Determine the (X, Y) coordinate at the center of the cell enclosing the given text.  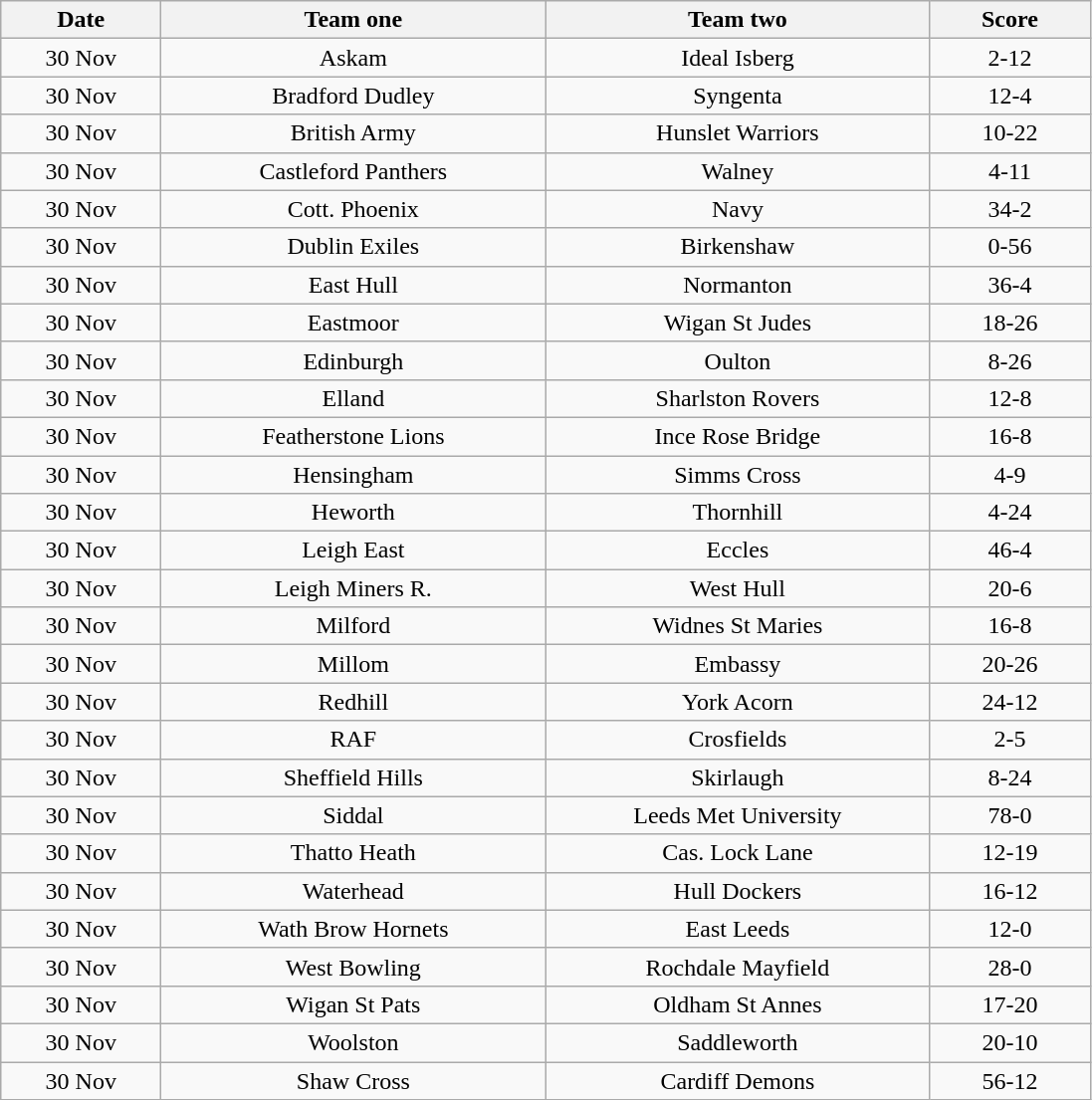
Milford (353, 626)
Eccles (738, 550)
20-26 (1009, 664)
British Army (353, 133)
8-26 (1009, 360)
4-11 (1009, 171)
Thornhill (738, 513)
17-20 (1009, 1004)
Featherstone Lions (353, 436)
Walney (738, 171)
Eastmoor (353, 323)
East Hull (353, 285)
Leigh Miners R. (353, 588)
8-24 (1009, 777)
Rochdale Mayfield (738, 967)
Simms Cross (738, 475)
18-26 (1009, 323)
28-0 (1009, 967)
Sheffield Hills (353, 777)
2-12 (1009, 58)
78-0 (1009, 815)
Saddleworth (738, 1042)
Cott. Phoenix (353, 209)
Navy (738, 209)
Askam (353, 58)
Thatto Heath (353, 853)
Woolston (353, 1042)
Elland (353, 398)
Siddal (353, 815)
Leeds Met University (738, 815)
Waterhead (353, 891)
Skirlaugh (738, 777)
York Acorn (738, 702)
16-12 (1009, 891)
12-8 (1009, 398)
West Bowling (353, 967)
Oldham St Annes (738, 1004)
Edinburgh (353, 360)
Shaw Cross (353, 1080)
Crosfields (738, 740)
Wigan St Pats (353, 1004)
Team two (738, 20)
Oulton (738, 360)
Hull Dockers (738, 891)
East Leeds (738, 929)
Birkenshaw (738, 247)
Wath Brow Hornets (353, 929)
Leigh East (353, 550)
12-0 (1009, 929)
56-12 (1009, 1080)
Bradford Dudley (353, 96)
Date (82, 20)
Hunslet Warriors (738, 133)
Millom (353, 664)
Redhill (353, 702)
Cas. Lock Lane (738, 853)
46-4 (1009, 550)
Embassy (738, 664)
Hensingham (353, 475)
Dublin Exiles (353, 247)
Castleford Panthers (353, 171)
20-10 (1009, 1042)
34-2 (1009, 209)
Normanton (738, 285)
Team one (353, 20)
Sharlston Rovers (738, 398)
Syngenta (738, 96)
2-5 (1009, 740)
Ince Rose Bridge (738, 436)
4-9 (1009, 475)
4-24 (1009, 513)
24-12 (1009, 702)
0-56 (1009, 247)
10-22 (1009, 133)
20-6 (1009, 588)
RAF (353, 740)
12-19 (1009, 853)
Score (1009, 20)
Wigan St Judes (738, 323)
36-4 (1009, 285)
Widnes St Maries (738, 626)
Heworth (353, 513)
West Hull (738, 588)
Cardiff Demons (738, 1080)
Ideal Isberg (738, 58)
12-4 (1009, 96)
